Detect which cell encompasses the target text, then output its [x, y] center coordinate. 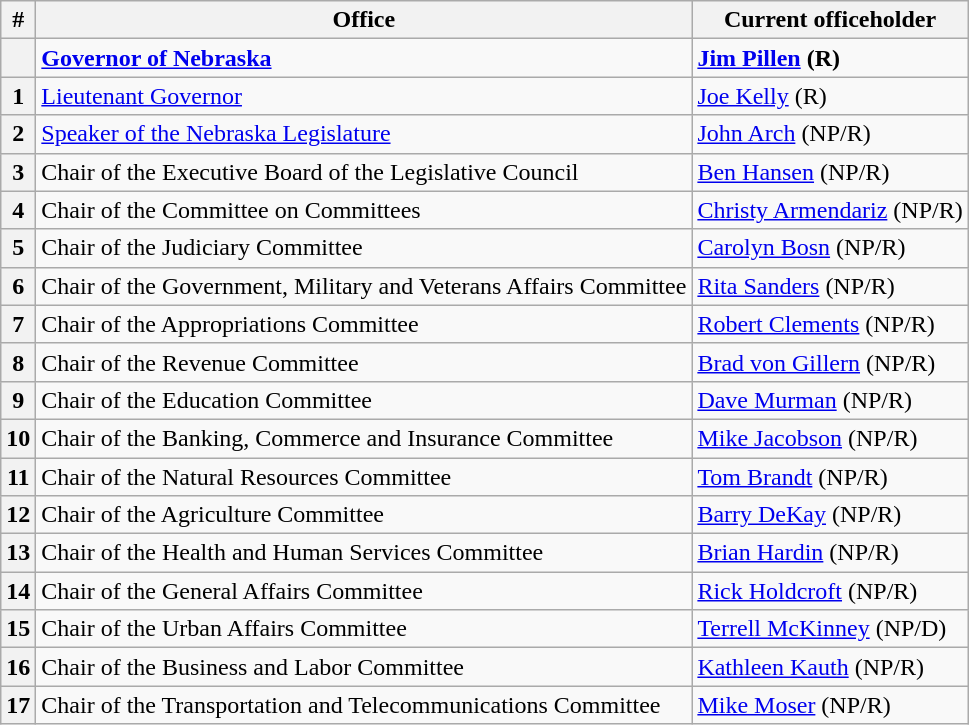
Chair of the Government, Military and Veterans Affairs Committee [364, 286]
15 [18, 629]
Chair of the Health and Human Services Committee [364, 553]
Joe Kelly (R) [830, 96]
Rita Sanders (NP/R) [830, 286]
Chair of the Education Committee [364, 400]
Office [364, 20]
Chair of the Appropriations Committee [364, 324]
Governor of Nebraska [364, 58]
Chair of the Business and Labor Committee [364, 667]
13 [18, 553]
Lieutenant Governor [364, 96]
5 [18, 248]
12 [18, 515]
2 [18, 134]
3 [18, 172]
Chair of the Urban Affairs Committee [364, 629]
Chair of the General Affairs Committee [364, 591]
Carolyn Bosn (NP/R) [830, 248]
Chair of the Judiciary Committee [364, 248]
Terrell McKinney (NP/D) [830, 629]
9 [18, 400]
Rick Holdcroft (NP/R) [830, 591]
Chair of the Executive Board of the Legislative Council [364, 172]
Brian Hardin (NP/R) [830, 553]
Speaker of the Nebraska Legislature [364, 134]
10 [18, 438]
Current officeholder [830, 20]
1 [18, 96]
6 [18, 286]
Chair of the Agriculture Committee [364, 515]
Kathleen Kauth (NP/R) [830, 667]
# [18, 20]
John Arch (NP/R) [830, 134]
16 [18, 667]
17 [18, 705]
4 [18, 210]
Chair of the Transportation and Telecommunications Committee [364, 705]
Brad von Gillern (NP/R) [830, 362]
Jim Pillen (R) [830, 58]
7 [18, 324]
Chair of the Banking, Commerce and Insurance Committee [364, 438]
8 [18, 362]
Ben Hansen (NP/R) [830, 172]
Barry DeKay (NP/R) [830, 515]
Robert Clements (NP/R) [830, 324]
Chair of the Committee on Committees [364, 210]
Chair of the Natural Resources Committee [364, 477]
Dave Murman (NP/R) [830, 400]
Chair of the Revenue Committee [364, 362]
14 [18, 591]
Tom Brandt (NP/R) [830, 477]
Mike Moser (NP/R) [830, 705]
11 [18, 477]
Mike Jacobson (NP/R) [830, 438]
Christy Armendariz (NP/R) [830, 210]
